Extract the [x, y] coordinate from the center of the cell holding the provided text.  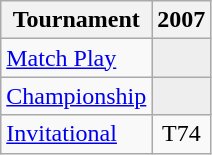
Championship [76, 96]
2007 [182, 20]
T74 [182, 134]
Invitational [76, 134]
Tournament [76, 20]
Match Play [76, 58]
